Pinpoint the cell where the given text exists, returning its [X, Y] midpoint coordinate. 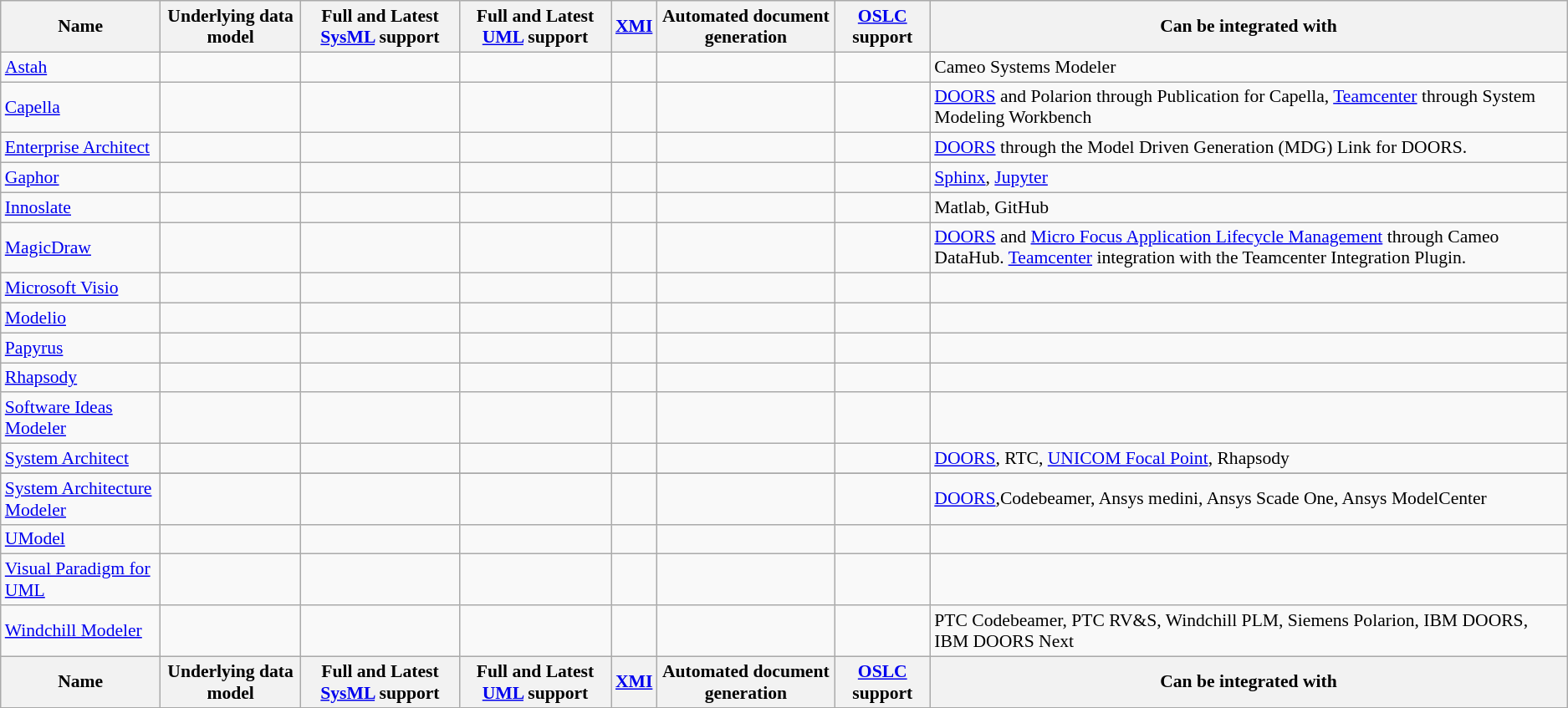
DOORS through the Model Driven Generation (MDG) Link for DOORS. [1248, 148]
Papyrus [80, 348]
PTC Codebeamer, PTC RV&S, Windchill PLM, Siemens Polarion, IBM DOORS, IBM DOORS Next [1248, 630]
Gaphor [80, 178]
Sphinx, Jupyter [1248, 178]
Capella [80, 107]
DOORS and Micro Focus Application Lifecycle Management through Cameo DataHub. Teamcenter integration with the Teamcenter Integration Plugin. [1248, 247]
DOORS,Codebeamer, Ansys medini, Ansys Scade One, Ansys ModelCenter [1248, 498]
Software Ideas Modeler [80, 418]
Astah [80, 67]
Enterprise Architect [80, 148]
Cameo Systems Modeler [1248, 67]
Microsoft Visio [80, 288]
Windchill Modeler [80, 630]
Modelio [80, 318]
MagicDraw [80, 247]
DOORS and Polarion through Publication for Capella, Teamcenter through System Modeling Workbench [1248, 107]
DOORS, RTC, UNICOM Focal Point, Rhapsody [1248, 459]
Visual Paradigm for UML [80, 580]
Innoslate [80, 207]
System Architecture Modeler [80, 498]
System Architect [80, 459]
UModel [80, 539]
Rhapsody [80, 378]
Matlab, GitHub [1248, 207]
